Extract the (x, y) coordinate from the center of the cell holding the provided text.  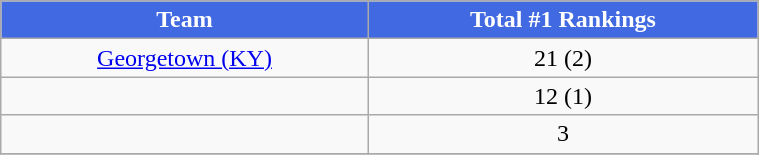
21 (2) (562, 58)
3 (562, 134)
Team (185, 20)
Total #1 Rankings (562, 20)
12 (1) (562, 96)
Georgetown (KY) (185, 58)
